For the text-containing cell, return its midpoint in [X, Y] coordinate format. 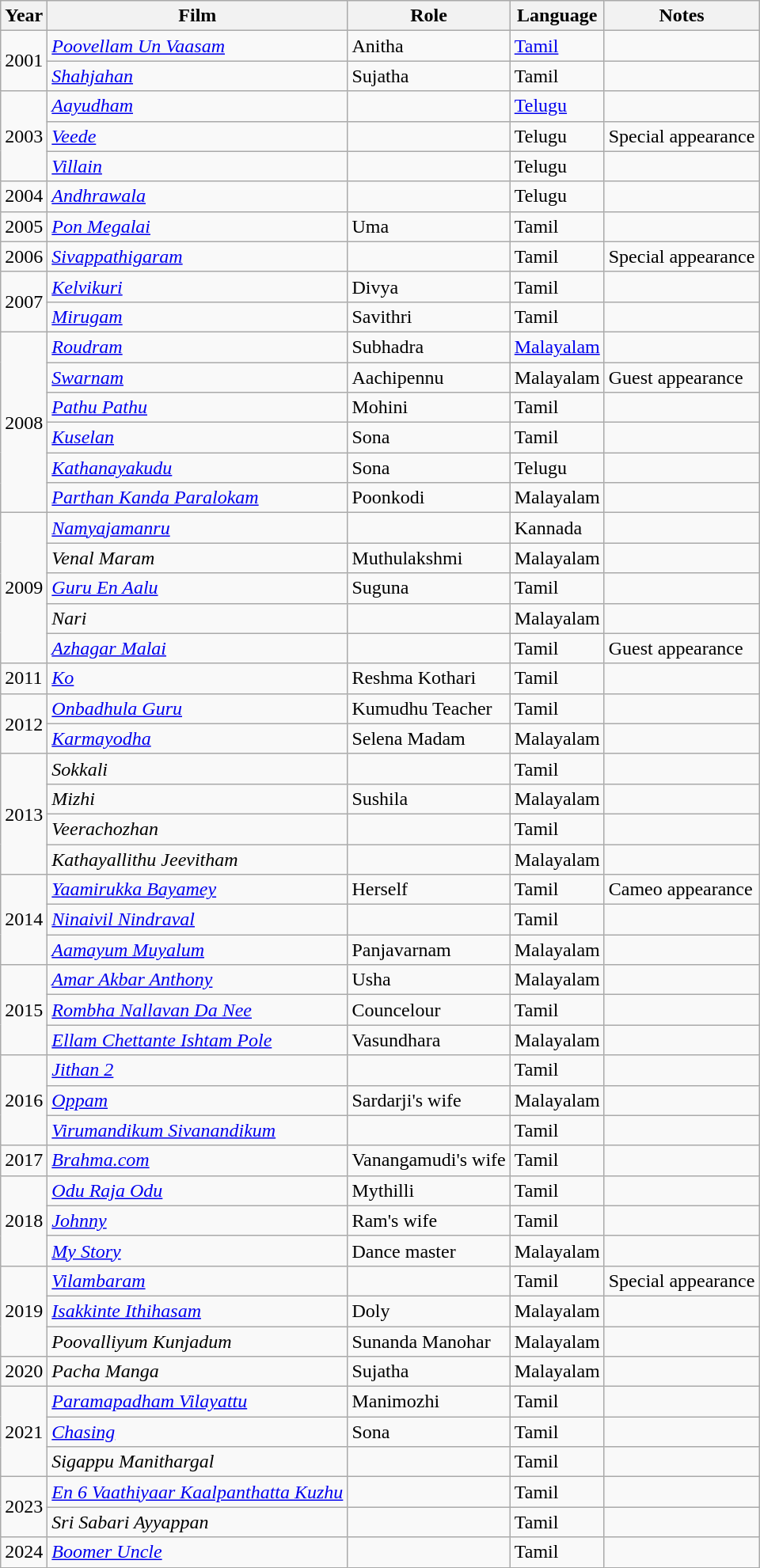
2012 [24, 723]
2001 [24, 61]
Azhagar Malai [198, 648]
Karmayodha [198, 738]
Mizhi [198, 799]
Pathu Pathu [198, 408]
2007 [24, 302]
2024 [24, 1552]
Usha [429, 980]
2021 [24, 1432]
My Story [198, 1251]
Odu Raja Odu [198, 1190]
2018 [24, 1221]
Parthan Kanda Paralokam [198, 498]
2011 [24, 678]
Paramapadham Vilayattu [198, 1402]
Poovalliyum Kunjadum [198, 1342]
2015 [24, 1010]
Kumudhu Teacher [429, 708]
Vasundhara [429, 1040]
Ko [198, 678]
Namyajamanru [198, 528]
Ram's wife [429, 1221]
Kathanayakudu [198, 468]
Herself [429, 890]
2014 [24, 920]
Yaamirukka Bayamey [198, 890]
Boomer Uncle [198, 1552]
Rombha Nallavan Da Nee [198, 1010]
Kannada [557, 528]
Ninaivil Nindraval [198, 920]
Veede [198, 136]
Kuselan [198, 438]
2003 [24, 136]
Vilambaram [198, 1281]
2019 [24, 1311]
Panjavarnam [429, 950]
2008 [24, 422]
Onbadhula Guru [198, 708]
2009 [24, 588]
Suguna [429, 588]
Kathayallithu Jeevitham [198, 859]
Subhadra [429, 347]
Sardarji's wife [429, 1100]
2020 [24, 1372]
2016 [24, 1100]
2004 [24, 196]
Oppam [198, 1100]
Sri Sabari Ayyappan [198, 1522]
Savithri [429, 317]
Venal Maram [198, 558]
Mohini [429, 408]
Isakkinte Ithihasam [198, 1311]
Sigappu Manithargal [198, 1462]
Selena Madam [429, 738]
Nari [198, 618]
Mythilli [429, 1190]
Pon Megalai [198, 226]
2017 [24, 1160]
Aayudham [198, 106]
Uma [429, 226]
Sushila [429, 799]
Chasing [198, 1432]
Sivappathigaram [198, 256]
Anitha [429, 46]
2006 [24, 256]
Dance master [429, 1251]
Notes [682, 16]
2013 [24, 814]
Poonkodi [429, 498]
En 6 Vaathiyaar Kaalpanthatta Kuzhu [198, 1492]
Veerachozhan [198, 829]
Swarnam [198, 378]
Aamayum Muyalum [198, 950]
Amar Akbar Anthony [198, 980]
Brahma.com [198, 1160]
Manimozhi [429, 1402]
Shahjahan [198, 76]
Mirugam [198, 317]
Year [24, 16]
Pacha Manga [198, 1372]
Doly [429, 1311]
Muthulakshmi [429, 558]
2023 [24, 1507]
Johnny [198, 1221]
Virumandikum Sivanandikum [198, 1130]
Villain [198, 166]
Reshma Kothari [429, 678]
Sokkali [198, 769]
Councelour [429, 1010]
Poovellam Un Vaasam [198, 46]
Kelvikuri [198, 287]
Guru En Aalu [198, 588]
Jithan 2 [198, 1070]
Sunanda Manohar [429, 1342]
Role [429, 16]
Vanangamudi's wife [429, 1160]
Divya [429, 287]
Language [557, 16]
2005 [24, 226]
Ellam Chettante Ishtam Pole [198, 1040]
Film [198, 16]
Roudram [198, 347]
Andhrawala [198, 196]
Cameo appearance [682, 890]
Aachipennu [429, 378]
